Determine the [x, y] coordinate at the center of the cell enclosing the given text.  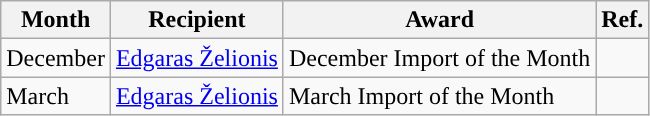
Recipient [196, 20]
Month [56, 20]
Ref. [622, 20]
December [56, 58]
March [56, 96]
March Import of the Month [439, 96]
December Import of the Month [439, 58]
Award [439, 20]
